Pinpoint the cell where the given text exists, returning its (x, y) midpoint coordinate. 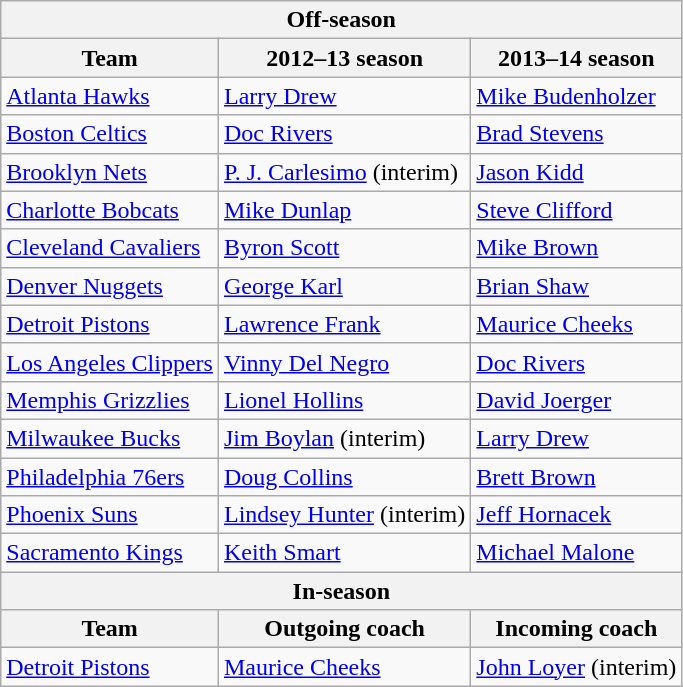
Michael Malone (576, 553)
David Joerger (576, 400)
Incoming coach (576, 629)
Byron Scott (344, 248)
Charlotte Bobcats (110, 210)
Brett Brown (576, 477)
Doug Collins (344, 477)
2012–13 season (344, 58)
Lindsey Hunter (interim) (344, 515)
Cleveland Cavaliers (110, 248)
Denver Nuggets (110, 286)
Brooklyn Nets (110, 172)
Brad Stevens (576, 134)
P. J. Carlesimo (interim) (344, 172)
In-season (342, 591)
Philadelphia 76ers (110, 477)
Mike Dunlap (344, 210)
Sacramento Kings (110, 553)
John Loyer (interim) (576, 667)
2013–14 season (576, 58)
Atlanta Hawks (110, 96)
Boston Celtics (110, 134)
Phoenix Suns (110, 515)
Brian Shaw (576, 286)
Los Angeles Clippers (110, 362)
Outgoing coach (344, 629)
Memphis Grizzlies (110, 400)
Milwaukee Bucks (110, 438)
Steve Clifford (576, 210)
Lawrence Frank (344, 324)
Keith Smart (344, 553)
Mike Brown (576, 248)
Jason Kidd (576, 172)
George Karl (344, 286)
Vinny Del Negro (344, 362)
Jeff Hornacek (576, 515)
Jim Boylan (interim) (344, 438)
Mike Budenholzer (576, 96)
Lionel Hollins (344, 400)
Off-season (342, 20)
